Output the [x, y] coordinate of the center of the cell containing the given text.  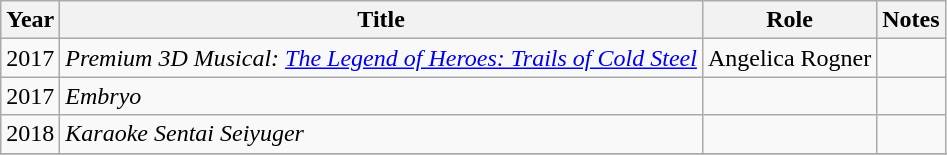
Year [30, 20]
Premium 3D Musical: The Legend of Heroes: Trails of Cold Steel [382, 58]
Notes [911, 20]
2018 [30, 134]
Embryo [382, 96]
Karaoke Sentai Seiyuger [382, 134]
Role [789, 20]
Title [382, 20]
Angelica Rogner [789, 58]
